Scan for the cell matching the given text and deliver its (X, Y) coordinate at center. 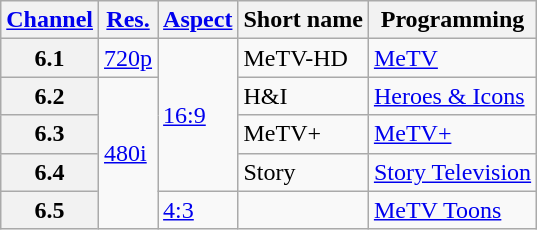
MeTV-HD (303, 58)
H&I (303, 96)
Aspect (198, 20)
Programming (452, 20)
MeTV (452, 58)
MeTV Toons (452, 210)
4:3 (198, 210)
16:9 (198, 115)
Res. (128, 20)
6.4 (50, 172)
Short name (303, 20)
6.1 (50, 58)
6.2 (50, 96)
720p (128, 58)
6.5 (50, 210)
Channel (50, 20)
480i (128, 153)
6.3 (50, 134)
Heroes & Icons (452, 96)
Story Television (452, 172)
Story (303, 172)
